Detect which cell encompasses the target text, then output its [x, y] center coordinate. 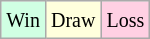
Loss [126, 20]
Win [24, 20]
Draw [72, 20]
